Pinpoint the cell where the given text exists, returning its [X, Y] midpoint coordinate. 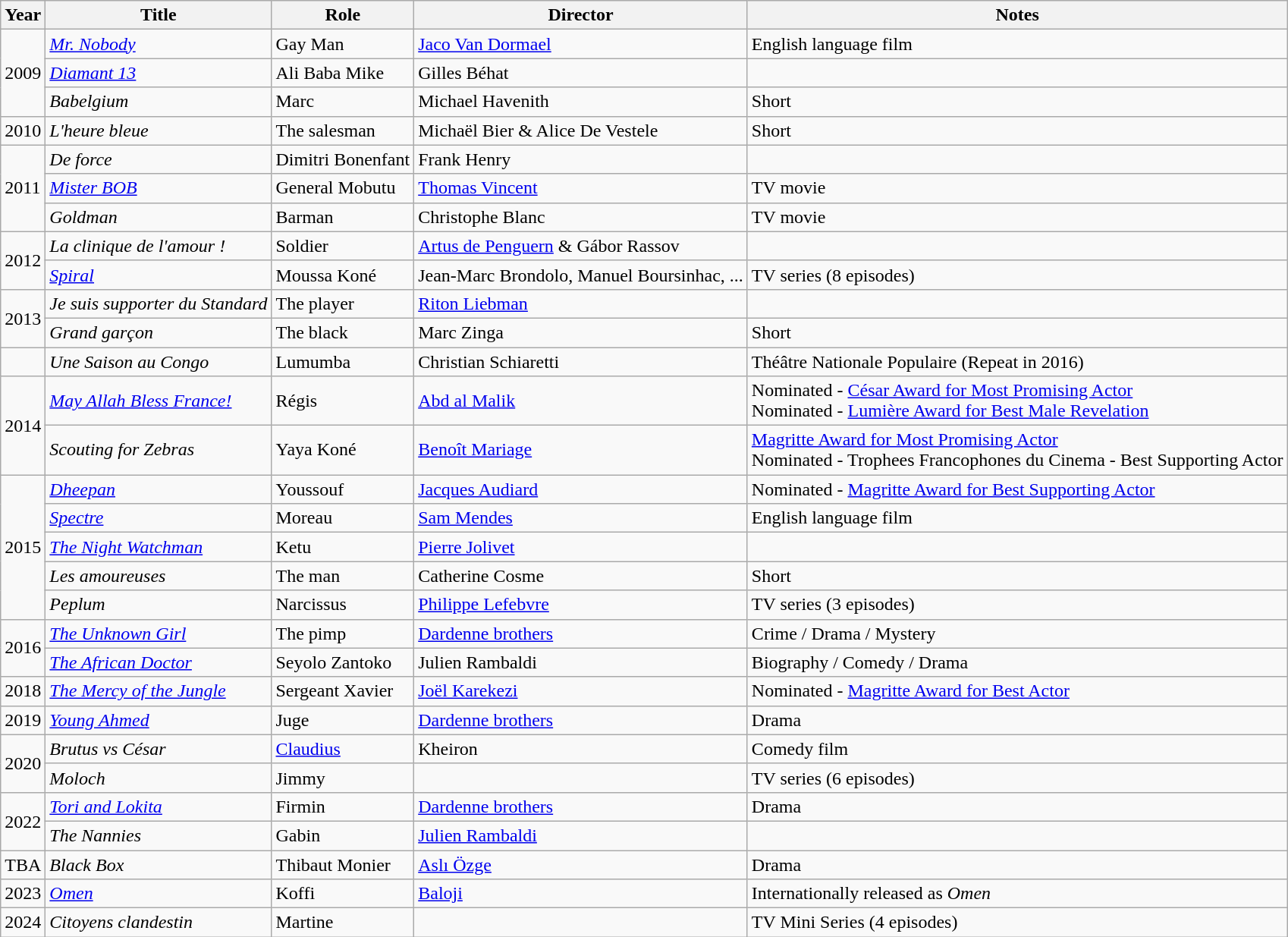
Christian Schiaretti [581, 362]
Soldier [343, 246]
2023 [23, 894]
The black [343, 332]
Moussa Koné [343, 275]
2012 [23, 260]
Omen [159, 894]
Baloji [581, 894]
Internationally released as Omen [1017, 894]
Régis [343, 401]
Michael Havenith [581, 102]
L'heure bleue [159, 130]
Peplum [159, 605]
Seyolo Zantoko [343, 662]
Tori and Lokita [159, 807]
Gay Man [343, 44]
Moreau [343, 518]
Mr. Nobody [159, 44]
TV Mini Series (4 episodes) [1017, 923]
2011 [23, 188]
TV series (6 episodes) [1017, 778]
Je suis supporter du Standard [159, 303]
Frank Henry [581, 159]
2016 [23, 648]
2019 [23, 720]
May Allah Bless France! [159, 401]
Marc Zinga [581, 332]
Ketu [343, 547]
Gilles Béhat [581, 73]
Jacques Audiard [581, 489]
Jimmy [343, 778]
2018 [23, 691]
The African Doctor [159, 662]
Abd al Malik [581, 401]
Kheiron [581, 749]
Mister BOB [159, 188]
Lumumba [343, 362]
Les amoureuses [159, 576]
The Mercy of the Jungle [159, 691]
Artus de Penguern & Gábor Rassov [581, 246]
Marc [343, 102]
Ali Baba Mike [343, 73]
Comedy film [1017, 749]
Thomas Vincent [581, 188]
Year [23, 15]
Biography / Comedy / Drama [1017, 662]
The Nannies [159, 835]
Brutus vs César [159, 749]
2022 [23, 821]
2020 [23, 763]
Narcissus [343, 605]
Michaël Bier & Alice De Vestele [581, 130]
La clinique de l'amour ! [159, 246]
2014 [23, 426]
The man [343, 576]
Title [159, 15]
Pierre Jolivet [581, 547]
TV series (8 episodes) [1017, 275]
Claudius [343, 749]
The player [343, 303]
Babelgium [159, 102]
2010 [23, 130]
Spiral [159, 275]
Black Box [159, 864]
Nominated - César Award for Most Promising ActorNominated - Lumière Award for Best Male Revelation [1017, 401]
Aslı Özge [581, 864]
Role [343, 15]
TV series (3 episodes) [1017, 605]
Crime / Drama / Mystery [1017, 634]
Grand garçon [159, 332]
The Night Watchman [159, 547]
Gabin [343, 835]
Sergeant Xavier [343, 691]
Sam Mendes [581, 518]
Martine [343, 923]
2013 [23, 318]
Dimitri Bonenfant [343, 159]
Jean-Marc Brondolo, Manuel Boursinhac, ... [581, 275]
Philippe Lefebvre [581, 605]
Nominated - Magritte Award for Best Actor [1017, 691]
2009 [23, 73]
The pimp [343, 634]
Koffi [343, 894]
Scouting for Zebras [159, 451]
Thibaut Monier [343, 864]
General Mobutu [343, 188]
Une Saison au Congo [159, 362]
Notes [1017, 15]
Jaco Van Dormael [581, 44]
Young Ahmed [159, 720]
Yaya Koné [343, 451]
TBA [23, 864]
Joël Karekezi [581, 691]
Théâtre Nationale Populaire (Repeat in 2016) [1017, 362]
Goldman [159, 217]
Riton Liebman [581, 303]
Moloch [159, 778]
Christophe Blanc [581, 217]
Magritte Award for Most Promising ActorNominated - Trophees Francophones du Cinema - Best Supporting Actor [1017, 451]
Citoyens clandestin [159, 923]
Nominated - Magritte Award for Best Supporting Actor [1017, 489]
The salesman [343, 130]
Firmin [343, 807]
Benoît Mariage [581, 451]
Director [581, 15]
Catherine Cosme [581, 576]
2015 [23, 547]
Diamant 13 [159, 73]
Juge [343, 720]
2024 [23, 923]
De force [159, 159]
Dheepan [159, 489]
Youssouf [343, 489]
Barman [343, 217]
Spectre [159, 518]
The Unknown Girl [159, 634]
